Return (x, y) of the center of cell containing provided text 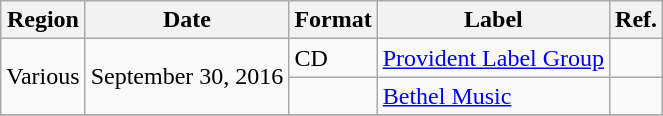
Ref. (636, 20)
Format (333, 20)
CD (333, 58)
Provident Label Group (493, 58)
September 30, 2016 (187, 77)
Label (493, 20)
Date (187, 20)
Region (43, 20)
Bethel Music (493, 96)
Various (43, 77)
